Search for the cell housing the specified text and yield its (X, Y) center coordinate. 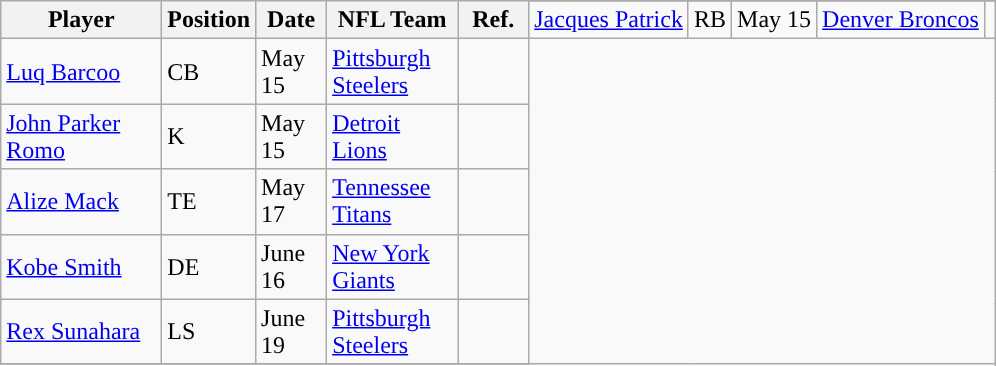
Date (292, 20)
K (209, 136)
DE (209, 266)
June 19 (292, 332)
TE (209, 202)
John Parker Romo (82, 136)
June 16 (292, 266)
Alize Mack (82, 202)
CB (209, 72)
Detroit Lions (392, 136)
Ref. (494, 20)
Denver Broncos (901, 20)
Tennessee Titans (392, 202)
NFL Team (392, 20)
Position (209, 20)
May 17 (292, 202)
RB (710, 20)
New York Giants (392, 266)
Kobe Smith (82, 266)
LS (209, 332)
Jacques Patrick (609, 20)
Rex Sunahara (82, 332)
Player (82, 20)
Luq Barcoo (82, 72)
